For the text-containing cell, return its midpoint in (X, Y) coordinate format. 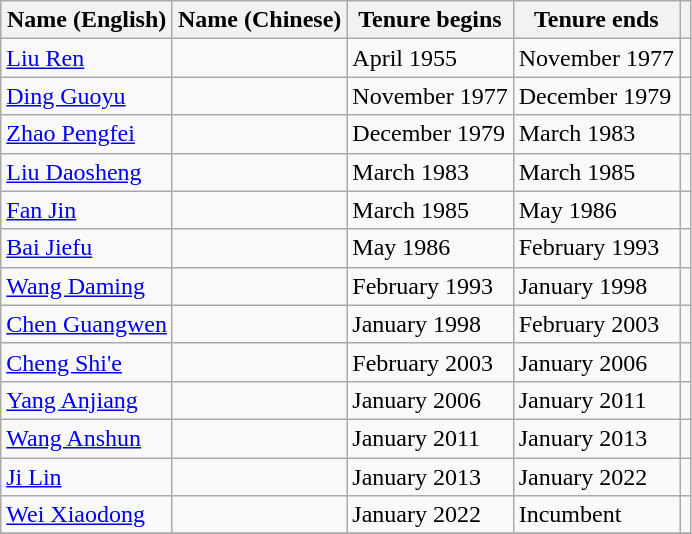
Name (English) (87, 20)
Tenure begins (430, 20)
Cheng Shi'e (87, 362)
Incumbent (596, 515)
Fan Jin (87, 210)
Chen Guangwen (87, 324)
April 1955 (430, 58)
Wang Daming (87, 286)
Ji Lin (87, 477)
Liu Ren (87, 58)
Name (Chinese) (259, 20)
Tenure ends (596, 20)
Liu Daosheng (87, 172)
Wang Anshun (87, 438)
Ding Guoyu (87, 96)
Zhao Pengfei (87, 134)
Yang Anjiang (87, 400)
Wei Xiaodong (87, 515)
Bai Jiefu (87, 248)
